Detect which cell encompasses the target text, then output its [X, Y] center coordinate. 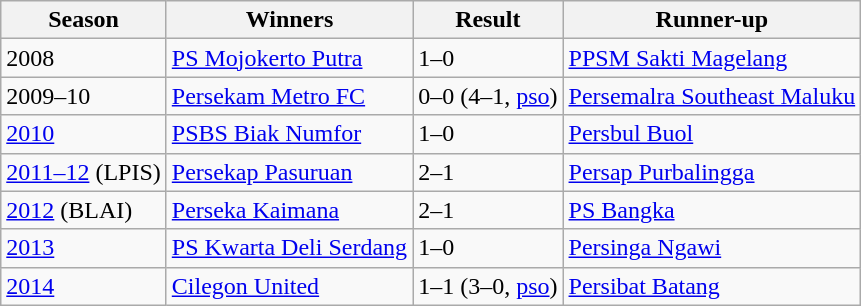
Season [84, 20]
2012 (BLAI) [84, 210]
Cilegon United [289, 286]
PS Bangka [712, 210]
PPSM Sakti Magelang [712, 58]
1–1 (3–0, pso) [488, 286]
PSBS Biak Numfor [289, 134]
Persinga Ngawi [712, 248]
2013 [84, 248]
Persekap Pasuruan [289, 172]
Persap Purbalingga [712, 172]
Result [488, 20]
2011–12 (LPIS) [84, 172]
0–0 (4–1, pso) [488, 96]
2008 [84, 58]
2009–10 [84, 96]
2014 [84, 286]
Runner-up [712, 20]
PS Kwarta Deli Serdang [289, 248]
Persekam Metro FC [289, 96]
Perseka Kaimana [289, 210]
PS Mojokerto Putra [289, 58]
Persibat Batang [712, 286]
2010 [84, 134]
Persbul Buol [712, 134]
Persemalra Southeast Maluku [712, 96]
Winners [289, 20]
